Scan for the cell matching the given text and deliver its [X, Y] coordinate at center. 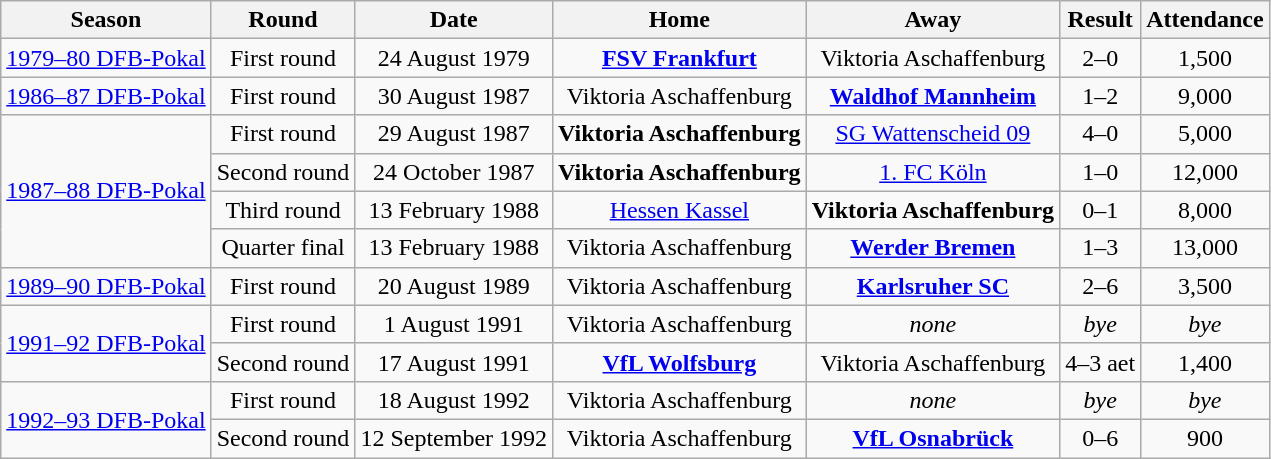
1989–90 DFB-Pokal [106, 286]
1. FC Köln [933, 172]
4–0 [1100, 134]
5,000 [1205, 134]
1,500 [1205, 58]
Hessen Kassel [680, 210]
VfL Osnabrück [933, 438]
1991–92 DFB-Pokal [106, 343]
Round [283, 20]
1,400 [1205, 362]
2–6 [1100, 286]
18 August 1992 [454, 400]
29 August 1987 [454, 134]
900 [1205, 438]
12,000 [1205, 172]
Away [933, 20]
Third round [283, 210]
1–3 [1100, 248]
VfL Wolfsburg [680, 362]
Date [454, 20]
1979–80 DFB-Pokal [106, 58]
FSV Frankfurt [680, 58]
Karlsruher SC [933, 286]
Quarter final [283, 248]
Attendance [1205, 20]
1992–93 DFB-Pokal [106, 419]
20 August 1989 [454, 286]
3,500 [1205, 286]
24 August 1979 [454, 58]
1 August 1991 [454, 324]
9,000 [1205, 96]
1987–88 DFB-Pokal [106, 191]
Season [106, 20]
SG Wattenscheid 09 [933, 134]
1–0 [1100, 172]
1–2 [1100, 96]
17 August 1991 [454, 362]
4–3 aet [1100, 362]
Home [680, 20]
1986–87 DFB-Pokal [106, 96]
8,000 [1205, 210]
Werder Bremen [933, 248]
0–1 [1100, 210]
24 October 1987 [454, 172]
Waldhof Mannheim [933, 96]
12 September 1992 [454, 438]
Result [1100, 20]
2–0 [1100, 58]
0–6 [1100, 438]
13,000 [1205, 248]
30 August 1987 [454, 96]
